Output the (x, y) coordinate of the center of the cell containing the given text.  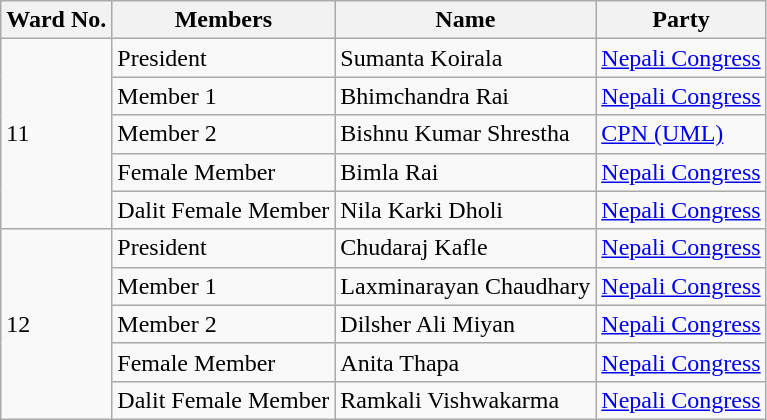
Members (224, 20)
12 (56, 324)
Bhimchandra Rai (466, 96)
Bishnu Kumar Shrestha (466, 134)
Party (681, 20)
Anita Thapa (466, 362)
CPN (UML) (681, 134)
Laxminarayan Chaudhary (466, 286)
Chudaraj Kafle (466, 248)
Sumanta Koirala (466, 58)
Dilsher Ali Miyan (466, 324)
11 (56, 134)
Bimla Rai (466, 172)
Nila Karki Dholi (466, 210)
Ramkali Vishwakarma (466, 400)
Ward No. (56, 20)
Name (466, 20)
